Scan for the cell matching the given text and deliver its (x, y) coordinate at center. 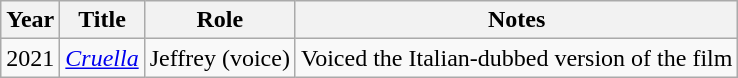
Title (102, 20)
Role (220, 20)
Notes (516, 20)
Jeffrey (voice) (220, 58)
Year (30, 20)
Cruella (102, 58)
2021 (30, 58)
Voiced the Italian-dubbed version of the film (516, 58)
